Locate the cell with the specified text and output its [X, Y] center coordinate. 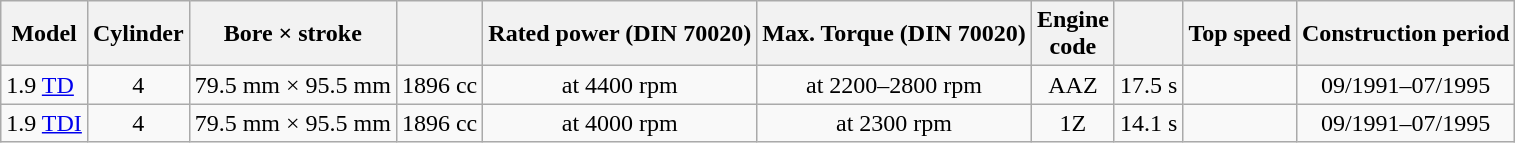
Enginecode [1072, 34]
1.9 TD [44, 85]
Cylinder [138, 34]
at 2300 rpm [894, 123]
Top speed [1240, 34]
at 2200–2800 rpm [894, 85]
at 4000 rpm [620, 123]
at 4400 rpm [620, 85]
Bore × stroke [292, 34]
17.5 s [1148, 85]
1.9 TDI [44, 123]
14.1 s [1148, 123]
Construction period [1405, 34]
Rated power (DIN 70020) [620, 34]
Model [44, 34]
Max. Torque (DIN 70020) [894, 34]
AAZ [1072, 85]
1Z [1072, 123]
